Find where the given text appears and provide that cell's center as [x, y] coordinate. 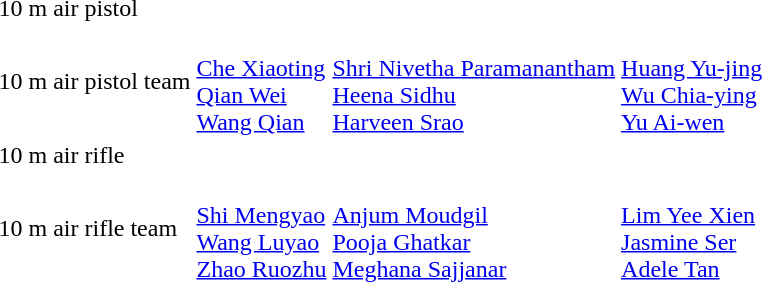
Shri Nivetha ParamananthamHeena SidhuHarveen Srao [474, 82]
Che XiaotingQian WeiWang Qian [262, 82]
